Return the [x, y] coordinate for the center point of the cell that contains the specified text.  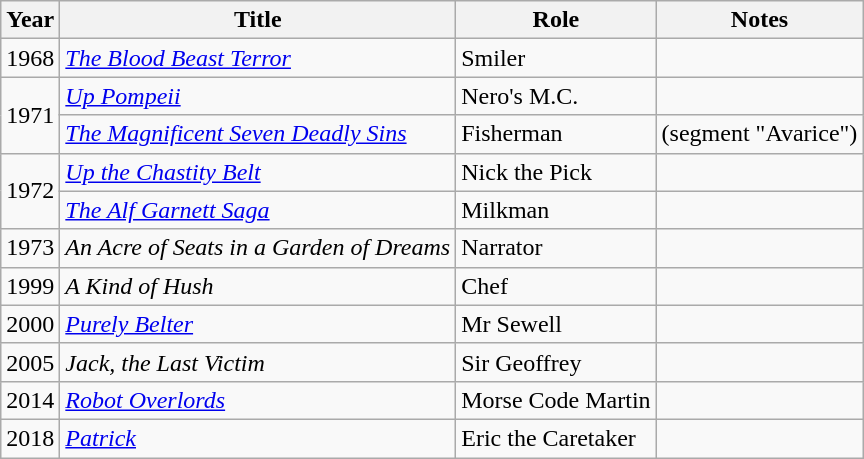
2000 [30, 324]
Title [258, 20]
The Magnificent Seven Deadly Sins [258, 134]
Smiler [556, 58]
Narrator [556, 248]
(segment "Avarice") [760, 134]
Year [30, 20]
1972 [30, 191]
Robot Overlords [258, 400]
1971 [30, 115]
Sir Geoffrey [556, 362]
Eric the Caretaker [556, 438]
Role [556, 20]
2005 [30, 362]
The Blood Beast Terror [258, 58]
Nick the Pick [556, 172]
1999 [30, 286]
2014 [30, 400]
Fisherman [556, 134]
Up the Chastity Belt [258, 172]
Notes [760, 20]
A Kind of Hush [258, 286]
Purely Belter [258, 324]
2018 [30, 438]
Morse Code Martin [556, 400]
Nero's M.C. [556, 96]
Mr Sewell [556, 324]
1968 [30, 58]
1973 [30, 248]
The Alf Garnett Saga [258, 210]
Patrick [258, 438]
Chef [556, 286]
Jack, the Last Victim [258, 362]
Up Pompeii [258, 96]
An Acre of Seats in a Garden of Dreams [258, 248]
Milkman [556, 210]
